Provide the [X, Y] coordinate of the cell's center where the given text is located.  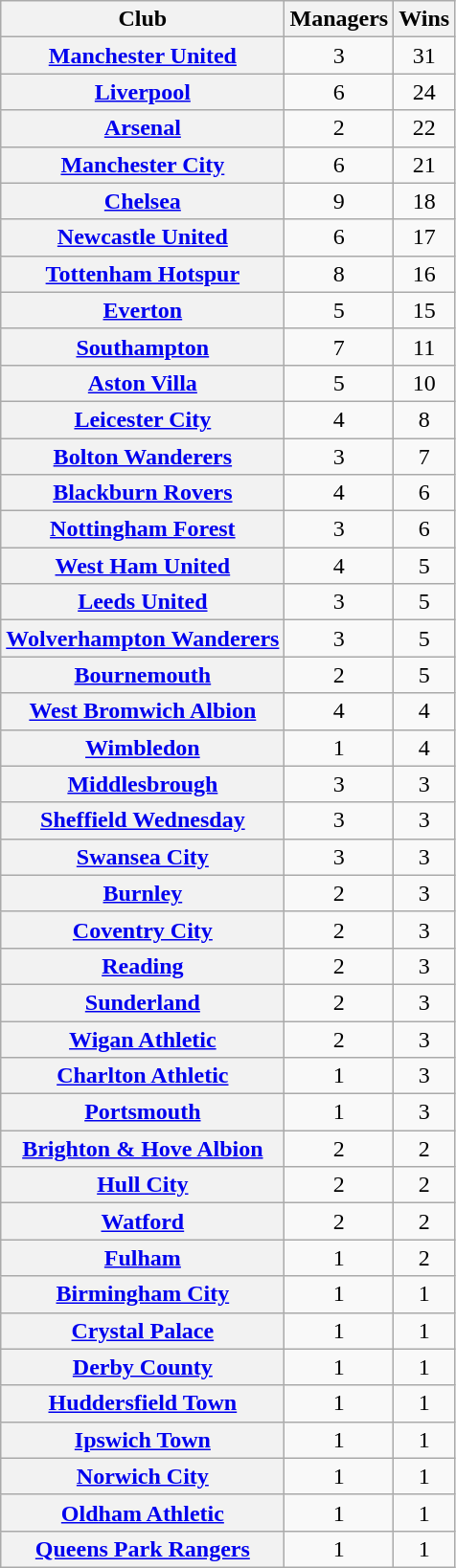
Leeds United [143, 602]
Derby County [143, 1367]
Manchester United [143, 56]
Bournemouth [143, 675]
Huddersfield Town [143, 1403]
11 [424, 347]
Ipswich Town [143, 1440]
West Bromwich Albion [143, 711]
Blackburn Rovers [143, 493]
Crystal Palace [143, 1331]
Reading [143, 966]
West Ham United [143, 566]
Hull City [143, 1185]
Portsmouth [143, 1112]
Burnley [143, 893]
Middlesbrough [143, 784]
Chelsea [143, 201]
Tottenham Hotspur [143, 274]
Club [143, 19]
Nottingham Forest [143, 529]
Everton [143, 310]
Wimbledon [143, 748]
Arsenal [143, 128]
24 [424, 92]
9 [339, 201]
Manchester City [143, 165]
Wolverhampton Wanderers [143, 638]
18 [424, 201]
Birmingham City [143, 1294]
Aston Villa [143, 383]
Brighton & Hove Albion [143, 1149]
Southampton [143, 347]
31 [424, 56]
Liverpool [143, 92]
Newcastle United [143, 237]
Bolton Wanderers [143, 457]
15 [424, 310]
Oldham Athletic [143, 1512]
Queens Park Rangers [143, 1549]
Sunderland [143, 1002]
Managers [339, 19]
10 [424, 383]
Sheffield Wednesday [143, 820]
Wins [424, 19]
22 [424, 128]
Coventry City [143, 930]
16 [424, 274]
Watford [143, 1221]
Charlton Athletic [143, 1076]
Swansea City [143, 857]
Fulham [143, 1258]
Leicester City [143, 419]
17 [424, 237]
Wigan Athletic [143, 1039]
21 [424, 165]
Norwich City [143, 1476]
